Output the [X, Y] coordinate of the center of the cell containing the given text.  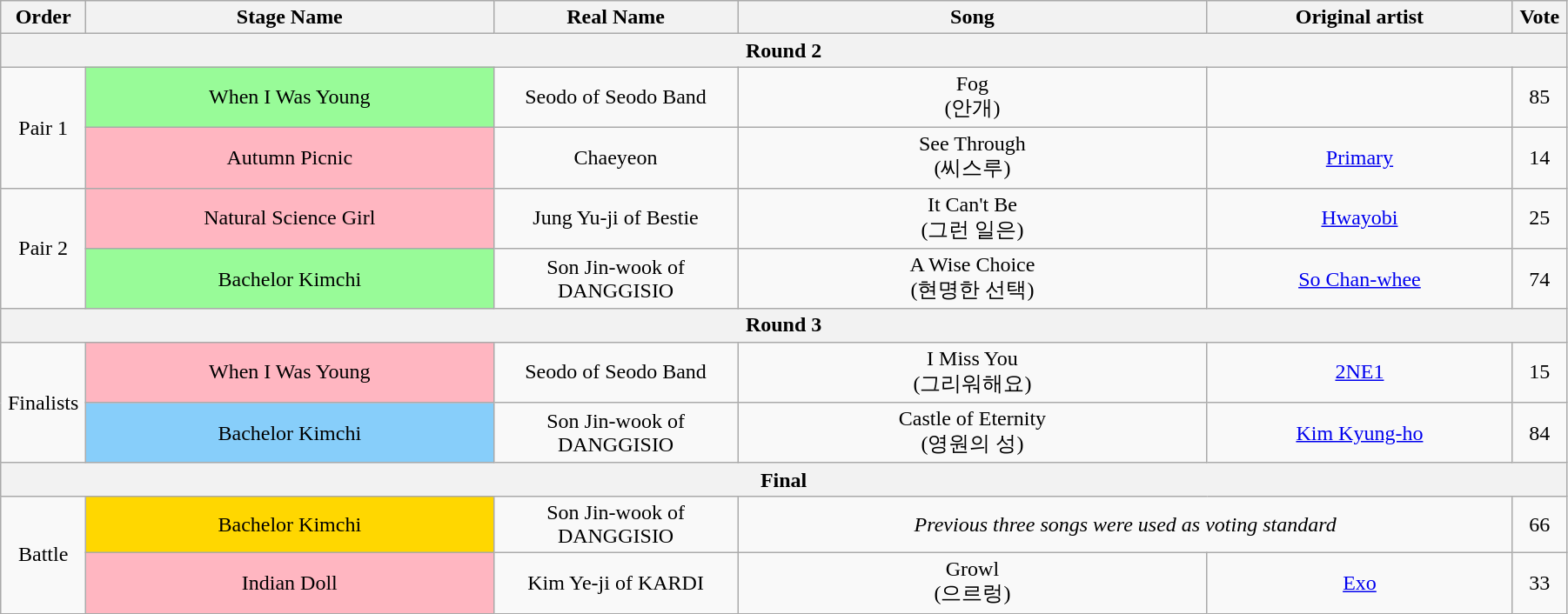
Growl(으르렁) [973, 583]
Battle [44, 555]
Stage Name [290, 17]
Vote [1539, 17]
25 [1539, 218]
33 [1539, 583]
Kim Kyung-ho [1359, 433]
Hwayobi [1359, 218]
A Wise Choice(현명한 선택) [973, 279]
Kim Ye-ji of KARDI [616, 583]
14 [1539, 157]
Primary [1359, 157]
Natural Science Girl [290, 218]
Jung Yu-ji of Bestie [616, 218]
I Miss You(그리워해요) [973, 372]
Indian Doll [290, 583]
84 [1539, 433]
Fog(안개) [973, 97]
Autumn Picnic [290, 157]
It Can't Be(그런 일은) [973, 218]
Finalists [44, 402]
Song [973, 17]
Chaeyeon [616, 157]
Pair 2 [44, 249]
So Chan-whee [1359, 279]
Round 3 [784, 325]
Exo [1359, 583]
Castle of Eternity(영원의 성) [973, 433]
Order [44, 17]
66 [1539, 524]
Real Name [616, 17]
Previous three songs were used as voting standard [1125, 524]
Final [784, 479]
See Through(씨스루) [973, 157]
74 [1539, 279]
85 [1539, 97]
15 [1539, 372]
2NE1 [1359, 372]
Pair 1 [44, 127]
Round 2 [784, 50]
Original artist [1359, 17]
